Output the [X, Y] coordinate of the center of the cell containing the given text.  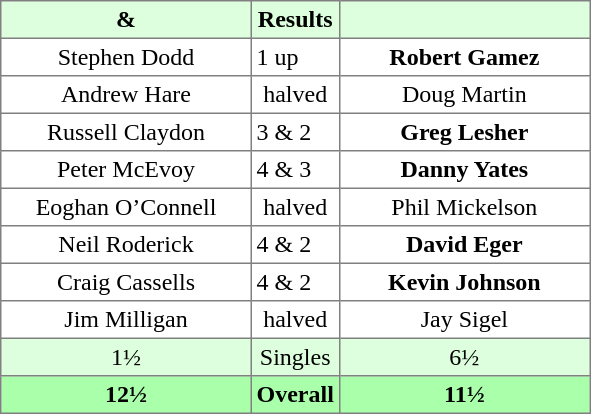
Neil Roderick [126, 245]
Robert Gamez [464, 57]
& [126, 20]
3 & 2 [295, 132]
Overall [295, 395]
Danny Yates [464, 170]
Peter McEvoy [126, 170]
12½ [126, 395]
1½ [126, 357]
Kevin Johnson [464, 282]
Jim Milligan [126, 320]
Stephen Dodd [126, 57]
Jay Sigel [464, 320]
Russell Claydon [126, 132]
6½ [464, 357]
Greg Lesher [464, 132]
1 up [295, 57]
Singles [295, 357]
Craig Cassells [126, 282]
David Eger [464, 245]
Doug Martin [464, 95]
Eoghan O’Connell [126, 207]
4 & 3 [295, 170]
Andrew Hare [126, 95]
Results [295, 20]
Phil Mickelson [464, 207]
11½ [464, 395]
